Return the (x, y) coordinate for the center point of the cell that contains the specified text.  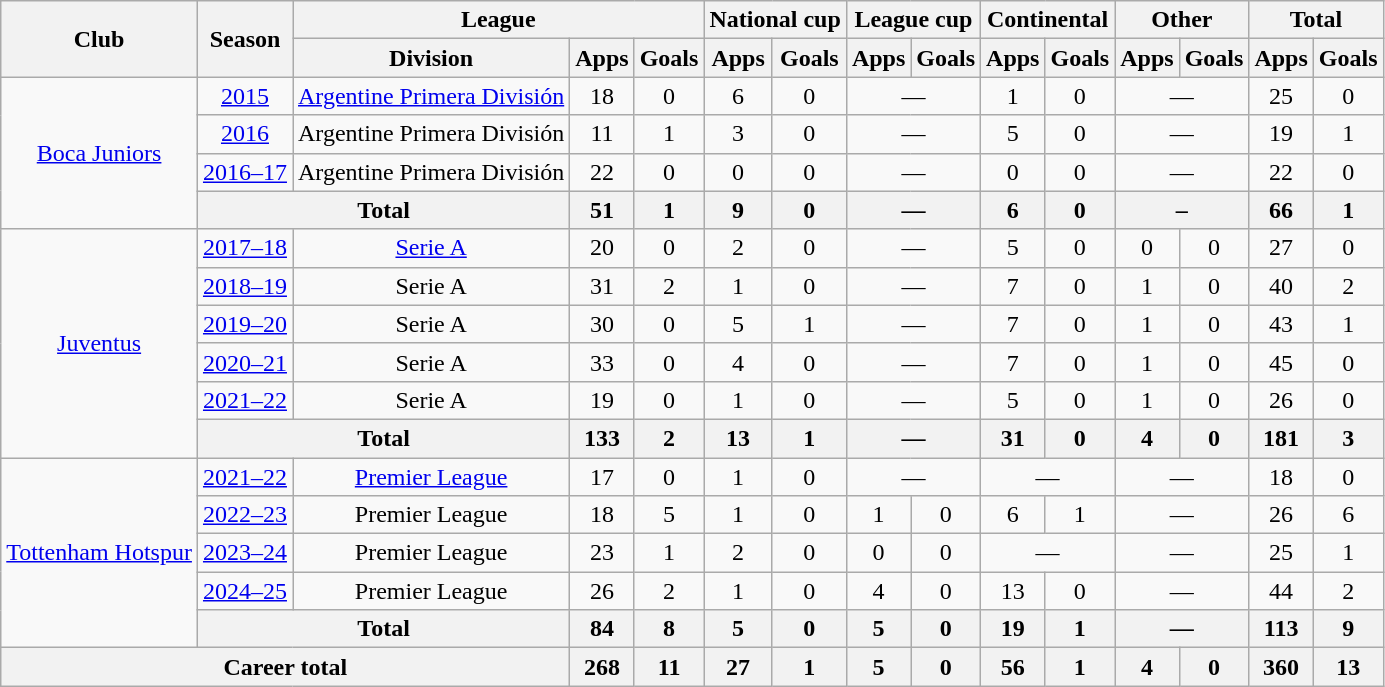
Season (244, 39)
2015 (244, 96)
8 (669, 629)
Other (1182, 20)
2018–19 (244, 286)
20 (602, 248)
National cup (775, 20)
League cup (913, 20)
51 (602, 210)
30 (602, 324)
2016 (244, 134)
Club (100, 39)
Continental (1048, 20)
2017–18 (244, 248)
League (498, 20)
45 (1281, 362)
– (1182, 210)
2022–23 (244, 515)
2024–25 (244, 591)
Tottenham Hotspur (100, 553)
Career total (286, 667)
2016–17 (244, 172)
43 (1281, 324)
66 (1281, 210)
40 (1281, 286)
Juventus (100, 343)
Division (430, 58)
56 (1013, 667)
Boca Juniors (100, 153)
84 (602, 629)
44 (1281, 591)
360 (1281, 667)
2020–21 (244, 362)
268 (602, 667)
2023–24 (244, 553)
181 (1281, 438)
2019–20 (244, 324)
17 (602, 477)
23 (602, 553)
113 (1281, 629)
33 (602, 362)
133 (602, 438)
